Return (x, y) of the center of cell containing provided text 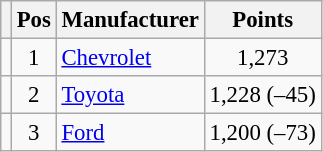
Points (262, 20)
1 (34, 58)
1,200 (–73) (262, 133)
3 (34, 133)
Manufacturer (130, 20)
1,273 (262, 58)
Toyota (130, 95)
2 (34, 95)
Pos (34, 20)
Ford (130, 133)
Chevrolet (130, 58)
1,228 (–45) (262, 95)
